Return the [x, y] coordinate for the center point of the cell that contains the specified text.  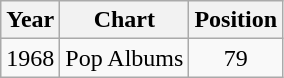
Year [30, 20]
Position [236, 20]
1968 [30, 58]
Pop Albums [124, 58]
79 [236, 58]
Chart [124, 20]
